Search for the cell housing the specified text and yield its (x, y) center coordinate. 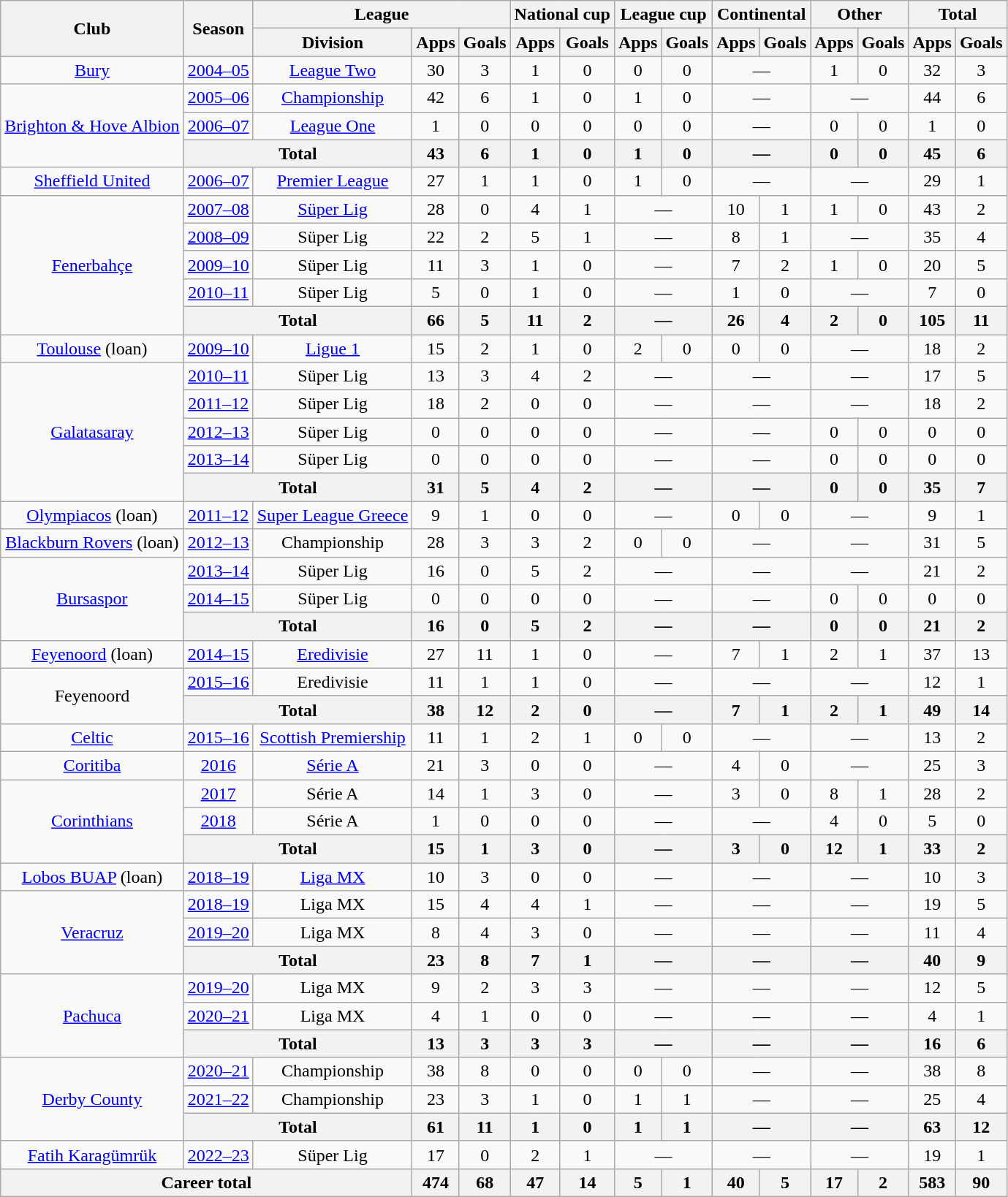
Ligue 1 (333, 349)
63 (932, 1127)
Feyenoord (loan) (92, 654)
47 (535, 1182)
Fenerbahçe (92, 265)
Lobos BUAP (loan) (92, 877)
49 (932, 710)
Derby County (92, 1099)
Veracruz (92, 932)
Season (218, 28)
Blackburn Rovers (loan) (92, 543)
2021–22 (218, 1099)
Sheffield United (92, 181)
League cup (663, 15)
66 (436, 320)
Premier League (333, 181)
45 (932, 153)
League Two (333, 70)
105 (932, 320)
League (382, 15)
2004–05 (218, 70)
Bury (92, 70)
Other (860, 15)
Career total (206, 1182)
Corinthians (92, 821)
37 (932, 654)
Club (92, 28)
26 (736, 320)
68 (485, 1182)
61 (436, 1127)
2018 (218, 821)
Galatasaray (92, 432)
Coritiba (92, 765)
2016 (218, 765)
42 (436, 98)
2017 (218, 793)
Olympiacos (loan) (92, 515)
Fatih Karagümrük (92, 1155)
Celtic (92, 737)
44 (932, 98)
474 (436, 1182)
32 (932, 70)
2007–08 (218, 209)
Brighton & Hove Albion (92, 126)
30 (436, 70)
2022–23 (218, 1155)
Feyenoord (92, 696)
Scottish Premiership (333, 737)
Toulouse (loan) (92, 349)
29 (932, 181)
Division (333, 42)
20 (932, 265)
League One (333, 126)
Pachuca (92, 1016)
2005–06 (218, 98)
2008–09 (218, 237)
Bursaspor (92, 598)
Continental (762, 15)
583 (932, 1182)
22 (436, 237)
90 (981, 1182)
33 (932, 849)
National cup (562, 15)
Super League Greece (333, 515)
